Return [X, Y] of the center of cell containing provided text 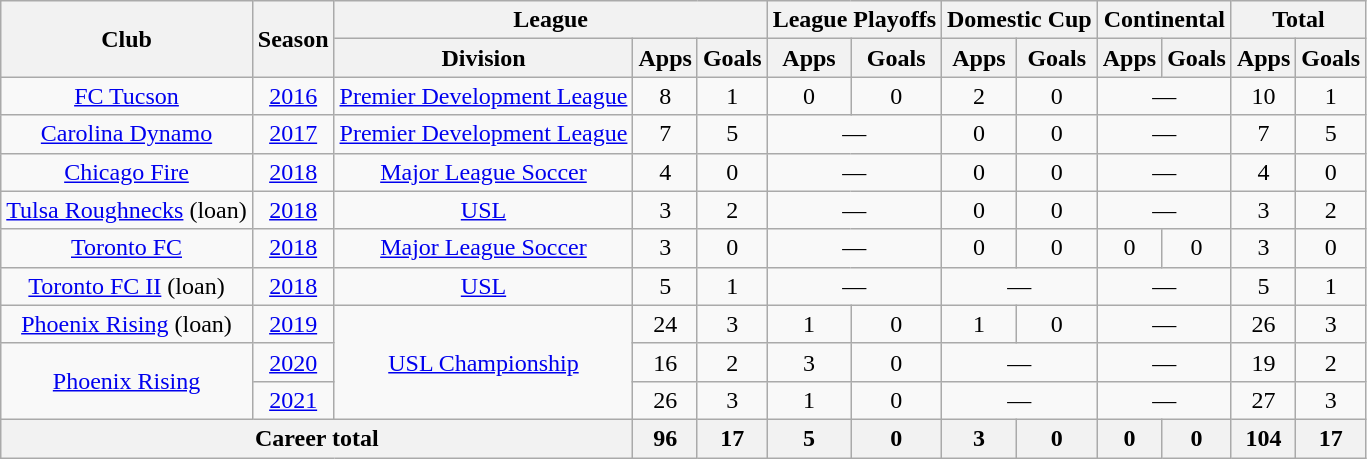
10 [1263, 96]
Continental [1164, 20]
2019 [293, 324]
USL Championship [484, 362]
2016 [293, 96]
Toronto FC II (loan) [127, 286]
19 [1263, 362]
96 [665, 438]
Season [293, 39]
Club [127, 39]
8 [665, 96]
24 [665, 324]
Division [484, 58]
Chicago Fire [127, 172]
League [550, 20]
Tulsa Roughnecks (loan) [127, 210]
2017 [293, 134]
2020 [293, 362]
Total [1298, 20]
2021 [293, 400]
Phoenix Rising (loan) [127, 324]
104 [1263, 438]
27 [1263, 400]
Phoenix Rising [127, 381]
League Playoffs [854, 20]
FC Tucson [127, 96]
Toronto FC [127, 248]
Domestic Cup [1020, 20]
Career total [317, 438]
16 [665, 362]
Carolina Dynamo [127, 134]
